Return (x, y) of the center of cell containing provided text 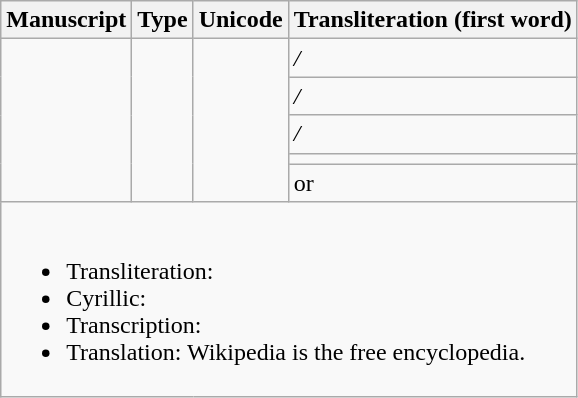
Transliteration: Cyrillic: Transcription: Translation: Wikipedia is the free encyclopedia. (290, 299)
Transliteration (first word) (432, 20)
Type (162, 20)
Unicode (240, 20)
or (432, 183)
Manuscript (66, 20)
